Capture the cell that displays the provided text and extract its (X, Y) central coordinate. 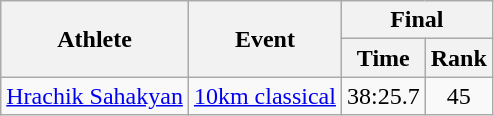
Rank (458, 58)
Time (383, 58)
10km classical (264, 96)
38:25.7 (383, 96)
Final (416, 20)
Event (264, 39)
45 (458, 96)
Athlete (95, 39)
Hrachik Sahakyan (95, 96)
